Identify which cell holds the provided text, then report its [X, Y] central coordinate. 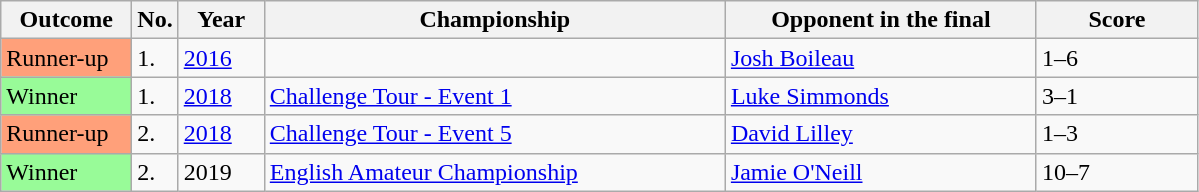
Opponent in the final [880, 20]
Outcome [66, 20]
Josh Boileau [880, 58]
English Amateur Championship [494, 172]
Championship [494, 20]
Challenge Tour - Event 1 [494, 96]
10–7 [1116, 172]
Challenge Tour - Event 5 [494, 134]
3–1 [1116, 96]
1–6 [1116, 58]
2016 [221, 58]
Jamie O'Neill [880, 172]
2019 [221, 172]
David Lilley [880, 134]
Luke Simmonds [880, 96]
Score [1116, 20]
Year [221, 20]
No. [155, 20]
1–3 [1116, 134]
